Extract the (x, y) coordinate from the center of the cell holding the provided text.  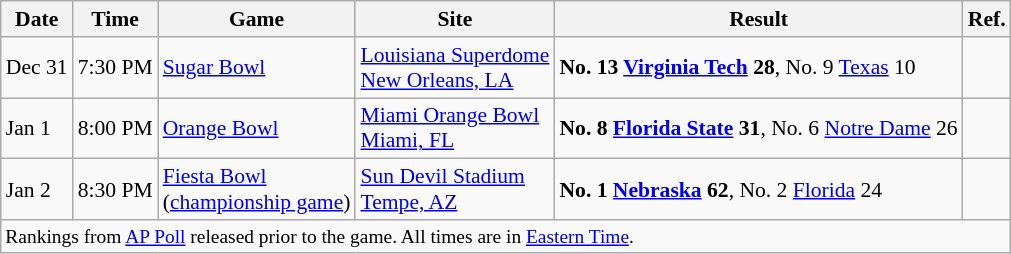
Site (454, 19)
Louisiana SuperdomeNew Orleans, LA (454, 68)
Jan 1 (37, 128)
8:00 PM (116, 128)
Time (116, 19)
Orange Bowl (257, 128)
Sugar Bowl (257, 68)
Game (257, 19)
Date (37, 19)
Jan 2 (37, 190)
7:30 PM (116, 68)
Rankings from AP Poll released prior to the game. All times are in Eastern Time. (506, 236)
Ref. (987, 19)
No. 8 Florida State 31, No. 6 Notre Dame 26 (758, 128)
Result (758, 19)
Fiesta Bowl (championship game) (257, 190)
Sun Devil StadiumTempe, AZ (454, 190)
No. 1 Nebraska 62, No. 2 Florida 24 (758, 190)
No. 13 Virginia Tech 28, No. 9 Texas 10 (758, 68)
Miami Orange BowlMiami, FL (454, 128)
Dec 31 (37, 68)
8:30 PM (116, 190)
